Extract the [x, y] coordinate from the center of the cell holding the provided text.  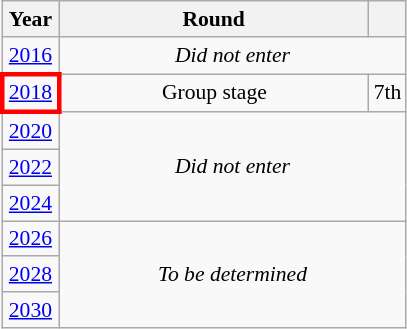
2024 [30, 203]
2026 [30, 239]
Round [214, 19]
To be determined [233, 274]
2028 [30, 275]
2016 [30, 56]
7th [388, 94]
2018 [30, 94]
Group stage [214, 94]
Year [30, 19]
2030 [30, 310]
2022 [30, 168]
2020 [30, 132]
